Determine the [X, Y] coordinate at the center of the cell enclosing the given text.  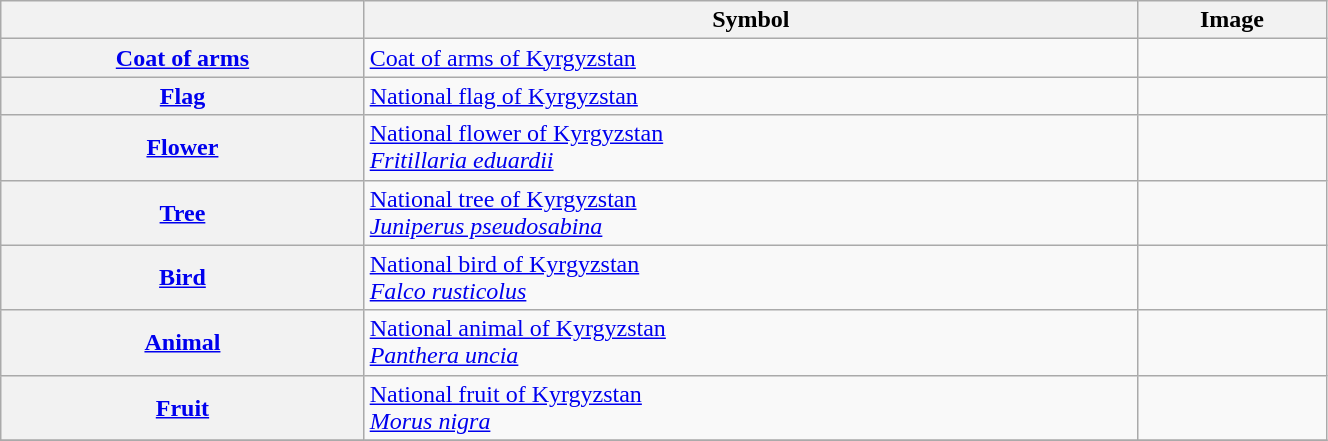
Coat of arms of Kyrgyzstan [750, 58]
Flag [182, 96]
National animal of Kyrgyzstan Panthera uncia [750, 342]
National tree of Kyrgyzstan Juniperus pseudosabina [750, 212]
Fruit [182, 408]
Coat of arms [182, 58]
Bird [182, 278]
Symbol [750, 20]
Tree [182, 212]
Flower [182, 148]
National flower of Kyrgyzstan Fritillaria eduardii [750, 148]
Animal [182, 342]
National fruit of Kyrgyzstan Morus nigra [750, 408]
National bird of Kyrgyzstan Falco rusticolus [750, 278]
National flag of Kyrgyzstan [750, 96]
Image [1232, 20]
